Output the [x, y] coordinate of the center of the cell containing the given text.  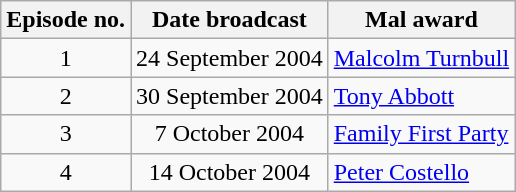
Mal award [421, 20]
Peter Costello [421, 172]
7 October 2004 [230, 134]
30 September 2004 [230, 96]
Tony Abbott [421, 96]
Malcolm Turnbull [421, 58]
Family First Party [421, 134]
3 [66, 134]
14 October 2004 [230, 172]
4 [66, 172]
2 [66, 96]
1 [66, 58]
Episode no. [66, 20]
24 September 2004 [230, 58]
Date broadcast [230, 20]
